Return [X, Y] of the center of cell containing provided text 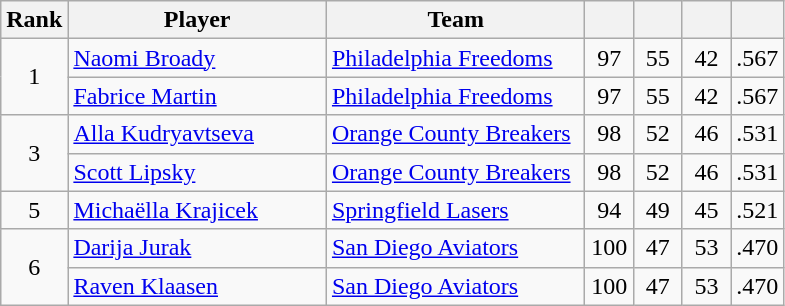
Player [198, 20]
Springfield Lasers [456, 210]
.521 [758, 210]
6 [34, 267]
49 [658, 210]
Fabrice Martin [198, 96]
Darija Jurak [198, 248]
Alla Kudryavtseva [198, 134]
Michaëlla Krajicek [198, 210]
5 [34, 210]
1 [34, 77]
Scott Lipsky [198, 172]
Naomi Broady [198, 58]
Raven Klaasen [198, 286]
Team [456, 20]
45 [706, 210]
3 [34, 153]
Rank [34, 20]
94 [610, 210]
